Identify which cell holds the provided text, then report its (x, y) central coordinate. 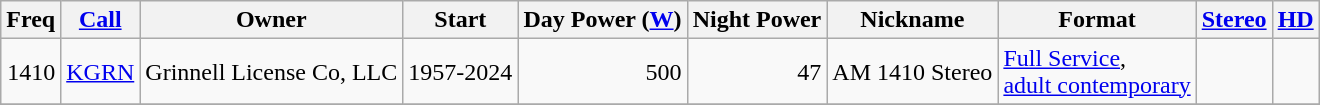
Start (460, 20)
Day Power (W) (602, 20)
47 (757, 72)
Full Service,adult contemporary (1097, 72)
Freq (31, 20)
1410 (31, 72)
1957-2024 (460, 72)
Nickname (912, 20)
500 (602, 72)
KGRN (100, 72)
Owner (272, 20)
Night Power (757, 20)
Format (1097, 20)
Stereo (1234, 20)
Call (100, 20)
Grinnell License Co, LLC (272, 72)
HD (1296, 20)
AM 1410 Stereo (912, 72)
